Detect which cell encompasses the target text, then output its [X, Y] center coordinate. 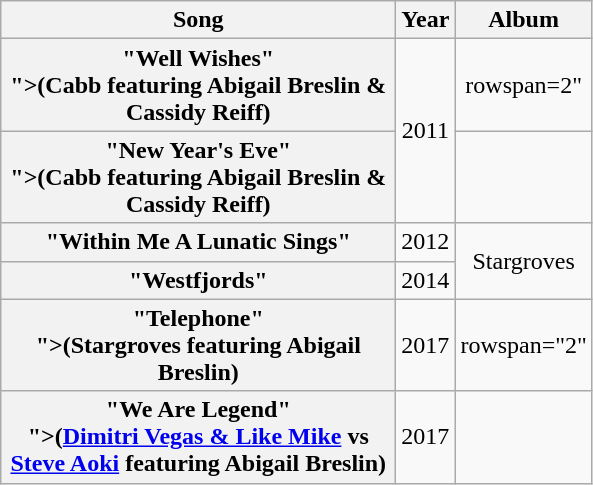
"New Year's Eve"">(Cabb featuring Abigail Breslin & Cassidy Reiff) [198, 177]
Album [524, 20]
"Within Me A Lunatic Sings" [198, 242]
"Well Wishes"">(Cabb featuring Abigail Breslin & Cassidy Reiff) [198, 85]
2012 [426, 242]
"Telephone"">(Stargroves featuring Abigail Breslin) [198, 345]
Stargroves [524, 261]
"Westfjords" [198, 280]
rowspan=2" [524, 85]
2011 [426, 131]
Song [198, 20]
"We Are Legend"">(Dimitri Vegas & Like Mike vs Steve Aoki featuring Abigail Breslin) [198, 437]
rowspan="2" [524, 345]
2014 [426, 280]
Year [426, 20]
